Scan for the cell matching the given text and deliver its [X, Y] coordinate at center. 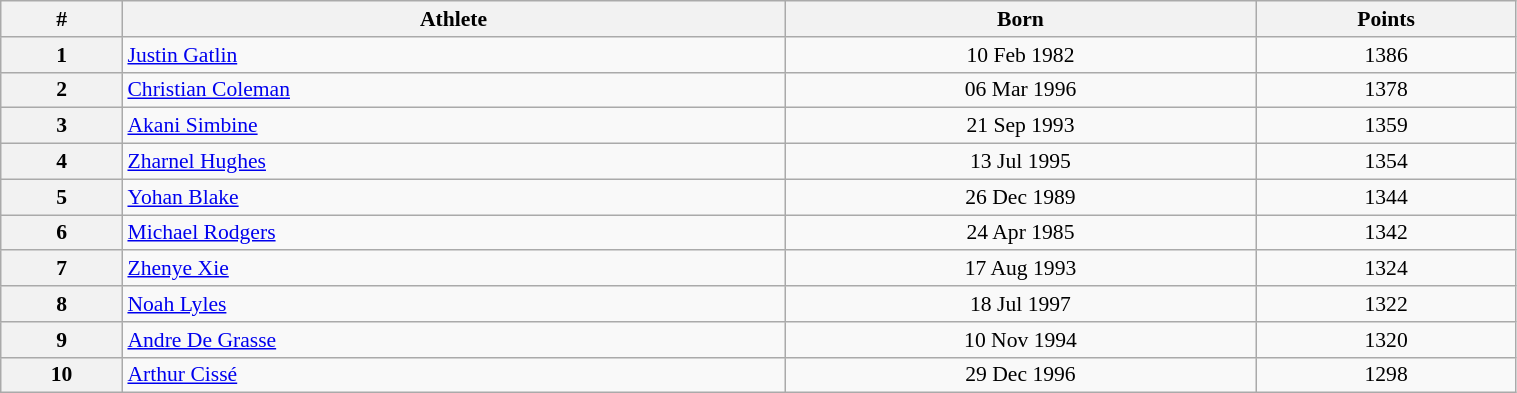
8 [62, 304]
10 Feb 1982 [1020, 55]
1378 [1386, 90]
Akani Simbine [453, 126]
10 Nov 1994 [1020, 340]
4 [62, 162]
13 Jul 1995 [1020, 162]
Zharnel Hughes [453, 162]
6 [62, 233]
Points [1386, 19]
1344 [1386, 197]
Zhenye Xie [453, 269]
1324 [1386, 269]
1322 [1386, 304]
1298 [1386, 375]
Noah Lyles [453, 304]
# [62, 19]
1359 [1386, 126]
1354 [1386, 162]
1 [62, 55]
26 Dec 1989 [1020, 197]
18 Jul 1997 [1020, 304]
Andre De Grasse [453, 340]
10 [62, 375]
7 [62, 269]
5 [62, 197]
1320 [1386, 340]
Christian Coleman [453, 90]
24 Apr 1985 [1020, 233]
21 Sep 1993 [1020, 126]
Yohan Blake [453, 197]
17 Aug 1993 [1020, 269]
Michael Rodgers [453, 233]
Justin Gatlin [453, 55]
1342 [1386, 233]
1386 [1386, 55]
06 Mar 1996 [1020, 90]
3 [62, 126]
Athlete [453, 19]
29 Dec 1996 [1020, 375]
Born [1020, 19]
2 [62, 90]
Arthur Cissé [453, 375]
9 [62, 340]
